Scan for the cell matching the given text and deliver its (X, Y) coordinate at center. 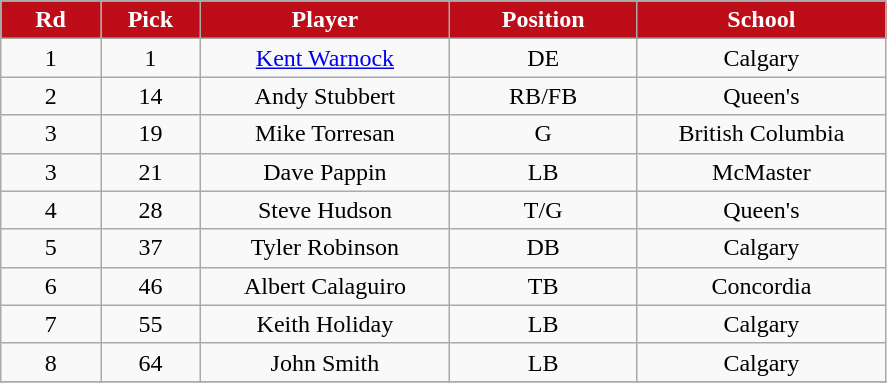
Position (544, 20)
Steve Hudson (324, 210)
Albert Calaguiro (324, 286)
Rd (51, 20)
7 (51, 324)
Dave Pappin (324, 172)
37 (150, 248)
DE (544, 58)
Keith Holiday (324, 324)
46 (150, 286)
John Smith (324, 362)
8 (51, 362)
19 (150, 134)
T/G (544, 210)
Pick (150, 20)
21 (150, 172)
4 (51, 210)
Tyler Robinson (324, 248)
2 (51, 96)
Concordia (762, 286)
Player (324, 20)
Kent Warnock (324, 58)
G (544, 134)
DB (544, 248)
5 (51, 248)
55 (150, 324)
RB/FB (544, 96)
14 (150, 96)
McMaster (762, 172)
28 (150, 210)
6 (51, 286)
British Columbia (762, 134)
Andy Stubbert (324, 96)
School (762, 20)
TB (544, 286)
64 (150, 362)
Mike Torresan (324, 134)
